Capture the cell that displays the provided text and extract its [x, y] central coordinate. 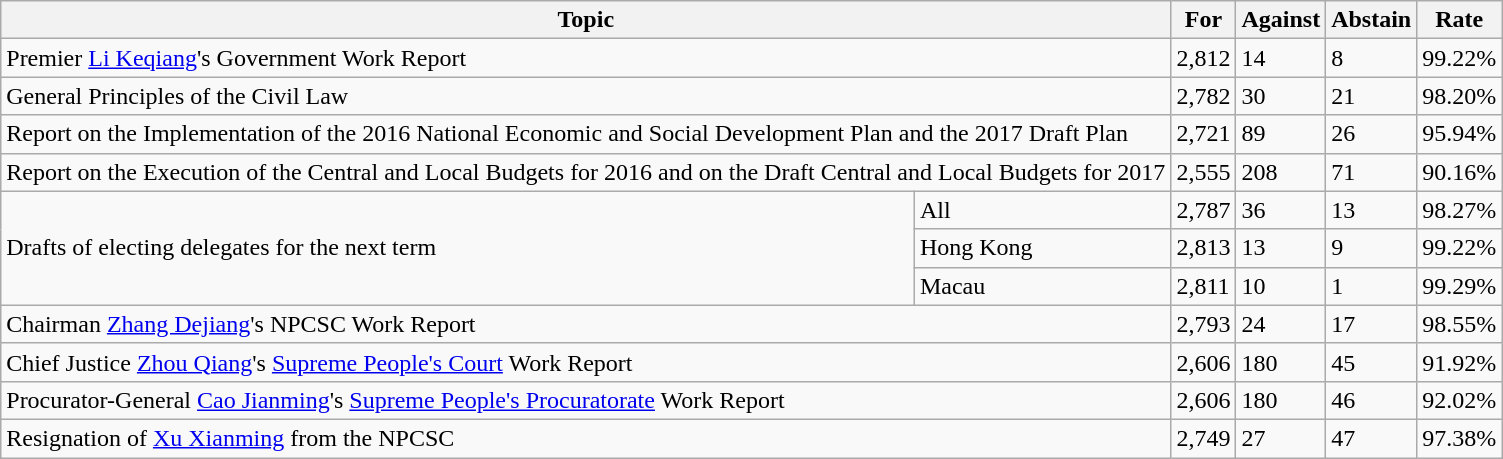
2,811 [1204, 286]
2,813 [1204, 248]
2,749 [1204, 438]
Hong Kong [1042, 248]
Procurator-General Cao Jianming's Supreme People's Procuratorate Work Report [586, 400]
Rate [1460, 20]
Drafts of electing delegates for the next term [458, 248]
24 [1281, 324]
2,721 [1204, 134]
47 [1372, 438]
98.55% [1460, 324]
1 [1372, 286]
26 [1372, 134]
Chief Justice Zhou Qiang's Supreme People's Court Work Report [586, 362]
2,812 [1204, 58]
90.16% [1460, 172]
30 [1281, 96]
46 [1372, 400]
91.92% [1460, 362]
98.27% [1460, 210]
97.38% [1460, 438]
Macau [1042, 286]
89 [1281, 134]
Premier Li Keqiang's Government Work Report [586, 58]
Abstain [1372, 20]
9 [1372, 248]
General Principles of the Civil Law [586, 96]
17 [1372, 324]
2,787 [1204, 210]
2,782 [1204, 96]
Chairman Zhang Dejiang's NPCSC Work Report [586, 324]
27 [1281, 438]
95.94% [1460, 134]
All [1042, 210]
10 [1281, 286]
71 [1372, 172]
92.02% [1460, 400]
36 [1281, 210]
2,793 [1204, 324]
98.20% [1460, 96]
Report on the Implementation of the 2016 National Economic and Social Development Plan and the 2017 Draft Plan [586, 134]
21 [1372, 96]
Against [1281, 20]
For [1204, 20]
2,555 [1204, 172]
45 [1372, 362]
208 [1281, 172]
14 [1281, 58]
Topic [586, 20]
99.29% [1460, 286]
Report on the Execution of the Central and Local Budgets for 2016 and on the Draft Central and Local Budgets for 2017 [586, 172]
Resignation of Xu Xianming from the NPCSC [586, 438]
8 [1372, 58]
